Output the (X, Y) coordinate of the center of the cell containing the given text.  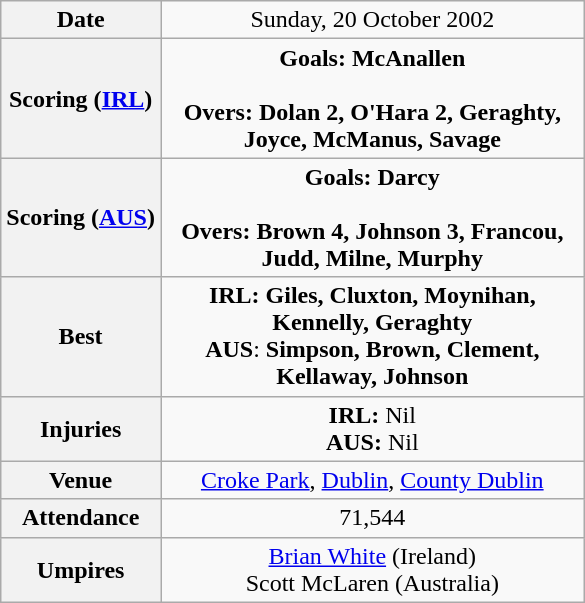
Goals: McAnallen Overs: Dolan 2, O'Hara 2, Geraghty, Joyce, McManus, Savage (372, 98)
IRL: Nil AUS: Nil (372, 428)
Date (81, 20)
Scoring (AUS) (81, 218)
Venue (81, 480)
IRL: Giles, Cluxton, Moynihan, Kennelly, Geraghty AUS: Simpson, Brown, Clement, Kellaway, Johnson (372, 336)
Scoring (IRL) (81, 98)
71,544 (372, 518)
Sunday, 20 October 2002 (372, 20)
Umpires (81, 570)
Brian White (Ireland) Scott McLaren (Australia) (372, 570)
Croke Park, Dublin, County Dublin (372, 480)
Best (81, 336)
Attendance (81, 518)
Goals: DarcyOvers: Brown 4, Johnson 3, Francou, Judd, Milne, Murphy (372, 218)
Injuries (81, 428)
